Scan for the cell matching the given text and deliver its [x, y] coordinate at center. 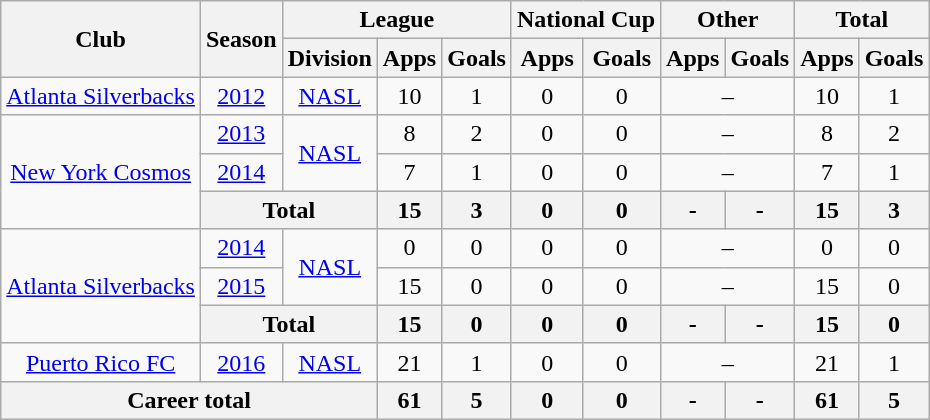
2013 [241, 134]
Other [728, 20]
2016 [241, 362]
New York Cosmos [101, 172]
2015 [241, 286]
Puerto Rico FC [101, 362]
Division [330, 58]
Season [241, 39]
2012 [241, 96]
Career total [190, 400]
National Cup [586, 20]
Club [101, 39]
League [396, 20]
